Scan for the cell matching the given text and deliver its (x, y) coordinate at center. 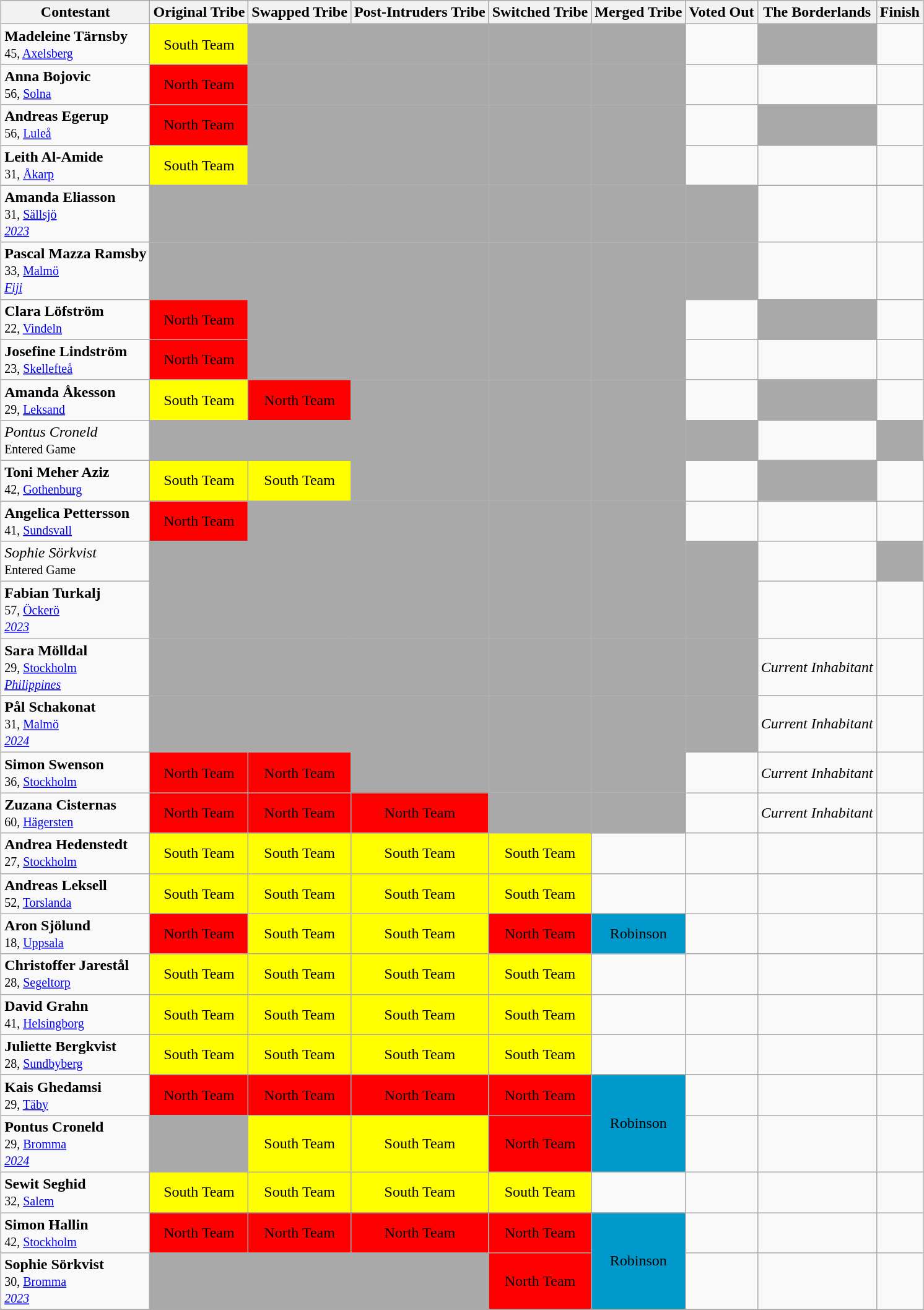
Pontus Croneld29, Bromma2024 (76, 1143)
Voted Out (721, 12)
Toni Meher Aziz42, Gothenburg (76, 481)
Sara Mölldal29, StockholmPhilippines (76, 667)
Andreas Egerup56, Luleå (76, 125)
Sophie SörkvistEntered Game (76, 561)
Juliette Bergkvist28, Sundbyberg (76, 1054)
Contestant (76, 12)
Switched Tribe (540, 12)
Madeleine Tärnsby45, Axelsberg (76, 45)
Simon Hallin42, Stockholm (76, 1233)
Zuzana Cisternas60, Hägersten (76, 813)
Post-Intruders Tribe (420, 12)
Aron Sjölund18, Uppsala (76, 934)
Kais Ghedamsi29, Täby (76, 1095)
Andrea Hedenstedt27, Stockholm (76, 854)
Pål Schakonat31, Malmö2024 (76, 724)
Leith Al-Amide31, Åkarp (76, 165)
Amanda Eliasson31, Sällsjö2023 (76, 214)
Josefine Lindström23, Skellefteå (76, 359)
Fabian Turkalj57, Öckerö2023 (76, 610)
Pascal Mazza Ramsby33, MalmöFiji (76, 271)
Swapped Tribe (300, 12)
Christoffer Jarestål28, Segeltorp (76, 974)
Sewit Seghid32, Salem (76, 1192)
Clara Löfström22, Vindeln (76, 320)
Finish (899, 12)
Anna Bojovic56, Solna (76, 84)
The Borderlands (817, 12)
Amanda Åkesson29, Leksand (76, 400)
Original Tribe (199, 12)
Pontus CroneldEntered Game (76, 440)
David Grahn41, Helsingborg (76, 1015)
Merged Tribe (639, 12)
Andreas Leksell52, Torslanda (76, 893)
Simon Swenson36, Stockholm (76, 773)
Angelica Pettersson41, Sundsvall (76, 520)
Sophie Sörkvist30, Bromma2023 (76, 1282)
